Capture the cell that displays the provided text and extract its (x, y) central coordinate. 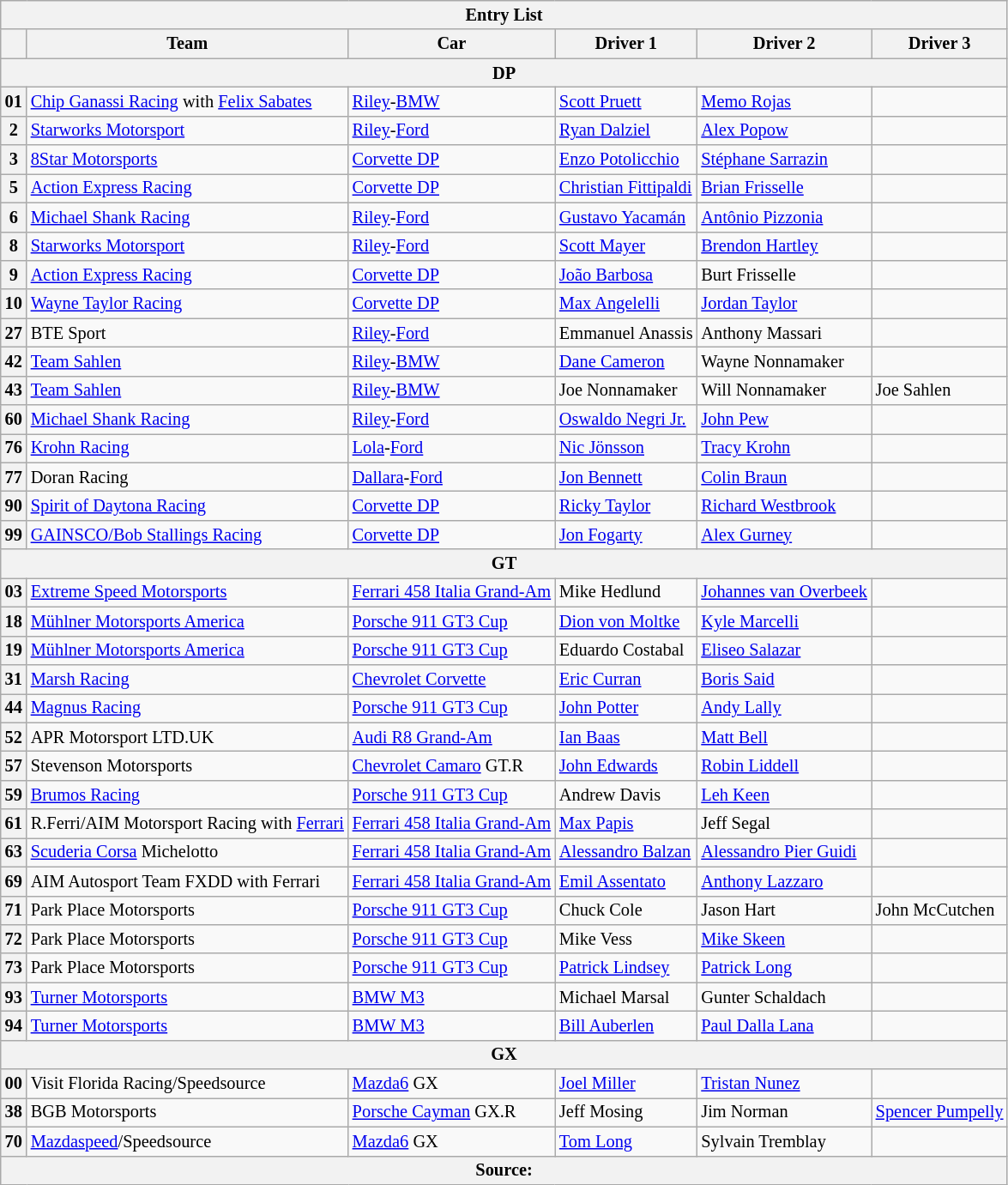
Gustavo Yacamán (626, 217)
59 (14, 795)
2 (14, 130)
Marsh Racing (187, 679)
Magnus Racing (187, 708)
01 (14, 101)
Mike Vess (626, 939)
Wayne Nonnamaker (784, 361)
Robin Liddell (784, 765)
Jeff Segal (784, 824)
72 (14, 939)
Boris Said (784, 679)
Johannes van Overbeek (784, 592)
Tristan Nunez (784, 1084)
Oswaldo Negri Jr. (626, 420)
Enzo Potolicchio (626, 160)
Car (451, 44)
DP (504, 73)
44 (14, 708)
Emmanuel Anassis (626, 333)
John McCutchen (940, 910)
Dion von Moltke (626, 621)
18 (14, 621)
Tom Long (626, 1141)
Patrick Lindsey (626, 968)
Joe Sahlen (940, 390)
Anthony Massari (784, 333)
99 (14, 535)
57 (14, 765)
Krohn Racing (187, 448)
Anthony Lazzaro (784, 881)
43 (14, 390)
AIM Autosport Team FXDD with Ferrari (187, 881)
60 (14, 420)
Max Papis (626, 824)
BTE Sport (187, 333)
Nic Jönsson (626, 448)
Driver 2 (784, 44)
Brumos Racing (187, 795)
Dane Cameron (626, 361)
90 (14, 505)
73 (14, 968)
Christian Fittipaldi (626, 188)
8 (14, 246)
Scott Mayer (626, 246)
Emil Assentato (626, 881)
Mike Skeen (784, 939)
Matt Bell (784, 737)
76 (14, 448)
Mazdaspeed/Speedsource (187, 1141)
Entry List (504, 15)
5 (14, 188)
Andy Lally (784, 708)
Kyle Marcelli (784, 621)
Paul Dalla Lana (784, 1025)
Lola-Ford (451, 448)
Chip Ganassi Racing with Felix Sabates (187, 101)
Will Nonnamaker (784, 390)
GAINSCO/Bob Stallings Racing (187, 535)
3 (14, 160)
9 (14, 275)
Jon Bennett (626, 477)
42 (14, 361)
Driver 3 (940, 44)
Burt Frisselle (784, 275)
Wayne Taylor Racing (187, 304)
Mike Hedlund (626, 592)
Audi R8 Grand-Am (451, 737)
Team (187, 44)
Bill Auberlen (626, 1025)
00 (14, 1084)
Dallara-Ford (451, 477)
8Star Motorsports (187, 160)
Scuderia Corsa Michelotto (187, 852)
BGB Motorsports (187, 1112)
93 (14, 997)
APR Motorsport LTD.UK (187, 737)
Antônio Pizzonia (784, 217)
Scott Pruett (626, 101)
Ricky Taylor (626, 505)
Alex Popow (784, 130)
Chevrolet Camaro GT.R (451, 765)
70 (14, 1141)
Jordan Taylor (784, 304)
52 (14, 737)
38 (14, 1112)
Stéphane Sarrazin (784, 160)
Eric Curran (626, 679)
Andrew Davis (626, 795)
Alex Gurney (784, 535)
Max Angelelli (626, 304)
Michael Marsal (626, 997)
03 (14, 592)
Chuck Cole (626, 910)
Colin Braun (784, 477)
27 (14, 333)
GT (504, 564)
10 (14, 304)
94 (14, 1025)
Extreme Speed Motorsports (187, 592)
Jeff Mosing (626, 1112)
Joe Nonnamaker (626, 390)
Sylvain Tremblay (784, 1141)
Leh Keen (784, 795)
Spencer Pumpelly (940, 1112)
69 (14, 881)
61 (14, 824)
Ryan Dalziel (626, 130)
Memo Rojas (784, 101)
Chevrolet Corvette (451, 679)
Ian Baas (626, 737)
Patrick Long (784, 968)
Eduardo Costabal (626, 650)
Gunter Schaldach (784, 997)
19 (14, 650)
John Edwards (626, 765)
Jason Hart (784, 910)
John Pew (784, 420)
Jim Norman (784, 1112)
João Barbosa (626, 275)
Stevenson Motorsports (187, 765)
Source: (504, 1170)
Driver 1 (626, 44)
Brendon Hartley (784, 246)
Tracy Krohn (784, 448)
Visit Florida Racing/Speedsource (187, 1084)
77 (14, 477)
Porsche Cayman GX.R (451, 1112)
Richard Westbrook (784, 505)
John Potter (626, 708)
63 (14, 852)
71 (14, 910)
Jon Fogarty (626, 535)
GX (504, 1055)
Doran Racing (187, 477)
Eliseo Salazar (784, 650)
R.Ferri/AIM Motorsport Racing with Ferrari (187, 824)
Alessandro Balzan (626, 852)
Alessandro Pier Guidi (784, 852)
6 (14, 217)
Spirit of Daytona Racing (187, 505)
31 (14, 679)
Joel Miller (626, 1084)
Brian Frisselle (784, 188)
